Capture the cell that displays the provided text and extract its [X, Y] central coordinate. 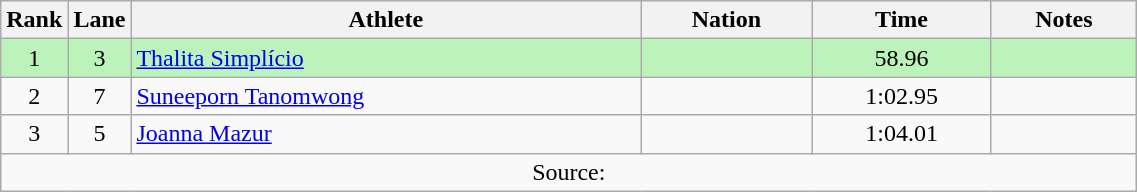
1:04.01 [902, 134]
Lane [100, 20]
7 [100, 96]
Thalita Simplício [386, 58]
1 [34, 58]
Nation [727, 20]
Time [902, 20]
Suneeporn Tanomwong [386, 96]
Joanna Mazur [386, 134]
2 [34, 96]
Notes [1064, 20]
58.96 [902, 58]
1:02.95 [902, 96]
Source: [569, 172]
5 [100, 134]
Athlete [386, 20]
Rank [34, 20]
